Search for the cell housing the specified text and yield its [x, y] center coordinate. 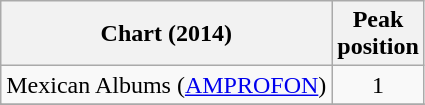
Peakposition [378, 34]
Chart (2014) [166, 34]
Mexican Albums (AMPROFON) [166, 85]
1 [378, 85]
